For the text-containing cell, return its midpoint in (X, Y) coordinate format. 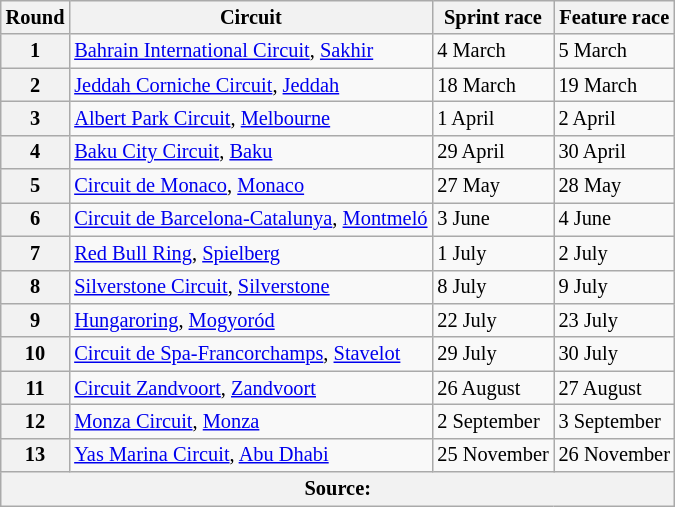
12 (36, 421)
Monza Circuit, Monza (250, 421)
8 July (492, 287)
Circuit de Barcelona-Catalunya, Montmeló (250, 219)
28 May (614, 186)
Yas Marina Circuit, Abu Dhabi (250, 455)
Jeddah Corniche Circuit, Jeddah (250, 85)
29 April (492, 152)
Sprint race (492, 17)
Bahrain International Circuit, Sakhir (250, 51)
5 (36, 186)
18 March (492, 85)
4 March (492, 51)
Silverstone Circuit, Silverstone (250, 287)
2 September (492, 421)
25 November (492, 455)
6 (36, 219)
29 July (492, 354)
Circuit de Spa-Francorchamps, Stavelot (250, 354)
4 June (614, 219)
Source: (338, 489)
Baku City Circuit, Baku (250, 152)
27 May (492, 186)
2 July (614, 253)
13 (36, 455)
22 July (492, 320)
27 August (614, 388)
2 (36, 85)
23 July (614, 320)
4 (36, 152)
3 June (492, 219)
30 April (614, 152)
Hungaroring, Mogyoród (250, 320)
7 (36, 253)
5 March (614, 51)
9 July (614, 287)
9 (36, 320)
Circuit Zandvoort, Zandvoort (250, 388)
1 July (492, 253)
3 (36, 118)
Circuit de Monaco, Monaco (250, 186)
Red Bull Ring, Spielberg (250, 253)
Circuit (250, 17)
Round (36, 17)
26 November (614, 455)
11 (36, 388)
19 March (614, 85)
26 August (492, 388)
Albert Park Circuit, Melbourne (250, 118)
1 April (492, 118)
Feature race (614, 17)
2 April (614, 118)
1 (36, 51)
3 September (614, 421)
30 July (614, 354)
8 (36, 287)
10 (36, 354)
